Return [X, Y] of the center of cell containing provided text 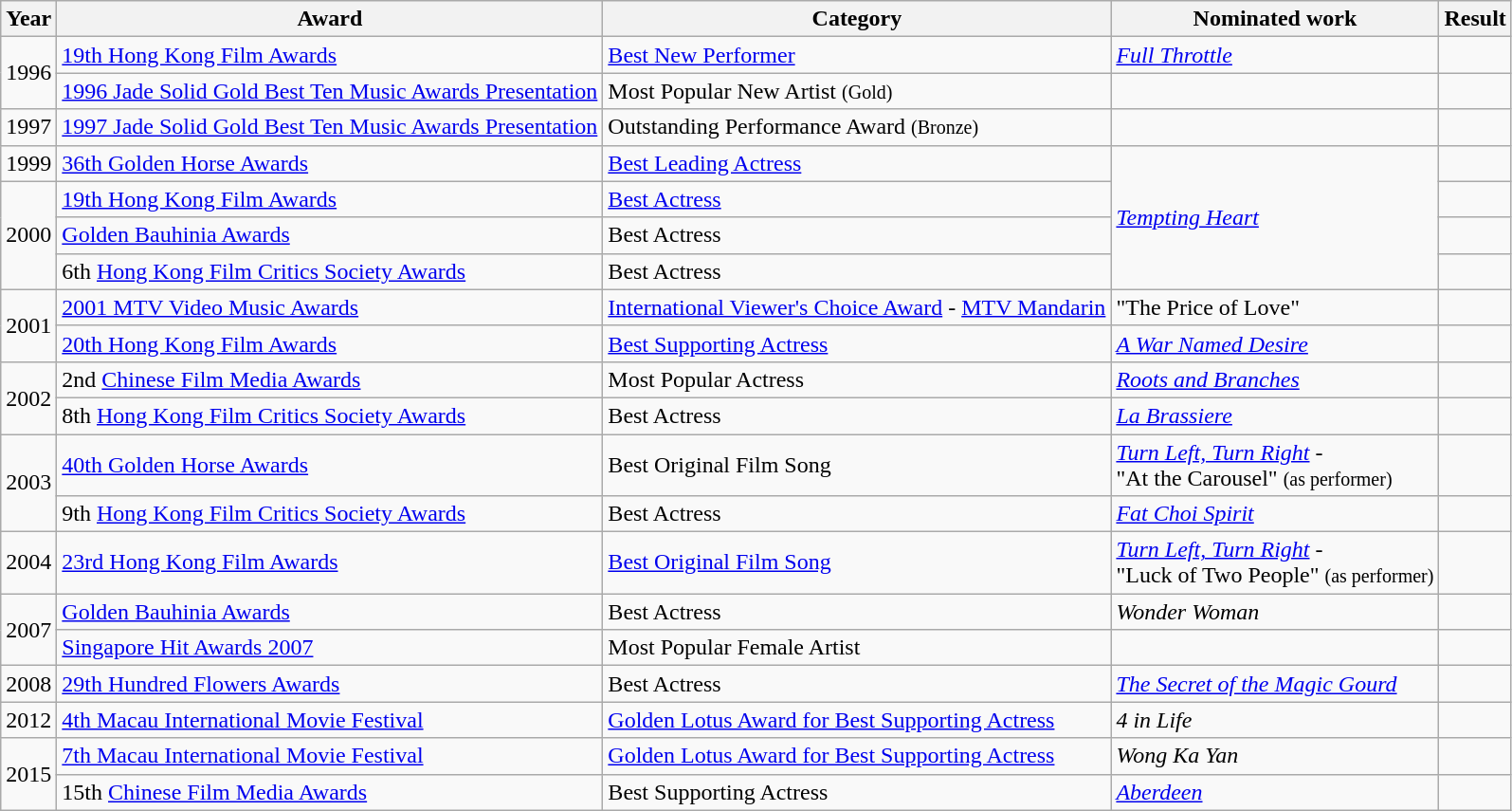
Most Popular Actress [857, 379]
4th Macau International Movie Festival [330, 720]
2nd Chinese Film Media Awards [330, 379]
1997 Jade Solid Gold Best Ten Music Awards Presentation [330, 127]
Turn Left, Turn Right - "Luck of Two People" (as performer) [1275, 563]
2008 [28, 684]
Fat Choi Spirit [1275, 514]
2003 [28, 484]
Tempting Heart [1275, 217]
36th Golden Horse Awards [330, 163]
Category [857, 19]
Most Popular Female Artist [857, 648]
7th Macau International Movie Festival [330, 756]
Full Throttle [1275, 55]
La Brassiere [1275, 415]
1997 [28, 127]
Wonder Woman [1275, 612]
2001 MTV Video Music Awards [330, 307]
29th Hundred Flowers Awards [330, 684]
15th Chinese Film Media Awards [330, 792]
Year [28, 19]
Outstanding Performance Award (Bronze) [857, 127]
Turn Left, Turn Right - "At the Carousel" (as performer) [1275, 465]
Best New Performer [857, 55]
8th Hong Kong Film Critics Society Awards [330, 415]
A War Named Desire [1275, 343]
2002 [28, 397]
Best Leading Actress [857, 163]
Wong Ka Yan [1275, 756]
4 in Life [1275, 720]
23rd Hong Kong Film Awards [330, 563]
2001 [28, 325]
The Secret of the Magic Gourd [1275, 684]
9th Hong Kong Film Critics Society Awards [330, 514]
1996 Jade Solid Gold Best Ten Music Awards Presentation [330, 91]
International Viewer's Choice Award - MTV Mandarin [857, 307]
40th Golden Horse Awards [330, 465]
2015 [28, 774]
2000 [28, 235]
2007 [28, 630]
2012 [28, 720]
Result [1475, 19]
Nominated work [1275, 19]
Singapore Hit Awards 2007 [330, 648]
2004 [28, 563]
"The Price of Love" [1275, 307]
Aberdeen [1275, 792]
Roots and Branches [1275, 379]
Award [330, 19]
1996 [28, 73]
20th Hong Kong Film Awards [330, 343]
Most Popular New Artist (Gold) [857, 91]
6th Hong Kong Film Critics Society Awards [330, 271]
1999 [28, 163]
